Extract the [x, y] coordinate from the center of the cell holding the provided text.  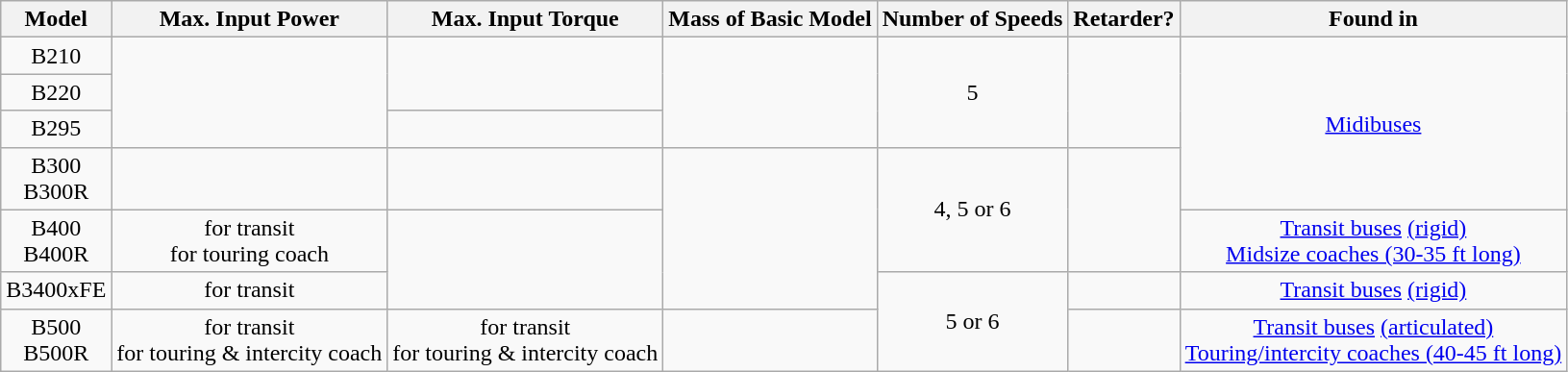
B3400xFE [56, 290]
Mass of Basic Model [770, 19]
B295 [56, 129]
Found in [1373, 19]
Number of Speeds [973, 19]
Transit buses (rigid)Midsize coaches (30-35 ft long) [1373, 240]
Retarder? [1124, 19]
B220 [56, 92]
Max. Input Power [250, 19]
Transit buses (articulated)Touring/intercity coaches (40-45 ft long) [1373, 340]
B210 [56, 56]
B300B300R [56, 179]
4, 5 or 6 [973, 210]
5 or 6 [973, 321]
for transit for touring coach [250, 240]
Midibuses [1373, 123]
B400B400R [56, 240]
Model [56, 19]
for transit [250, 290]
5 [973, 92]
B500B500R [56, 340]
Transit buses (rigid) [1373, 290]
Max. Input Torque [525, 19]
